Return the [x, y] coordinate for the center point of the cell that contains the specified text.  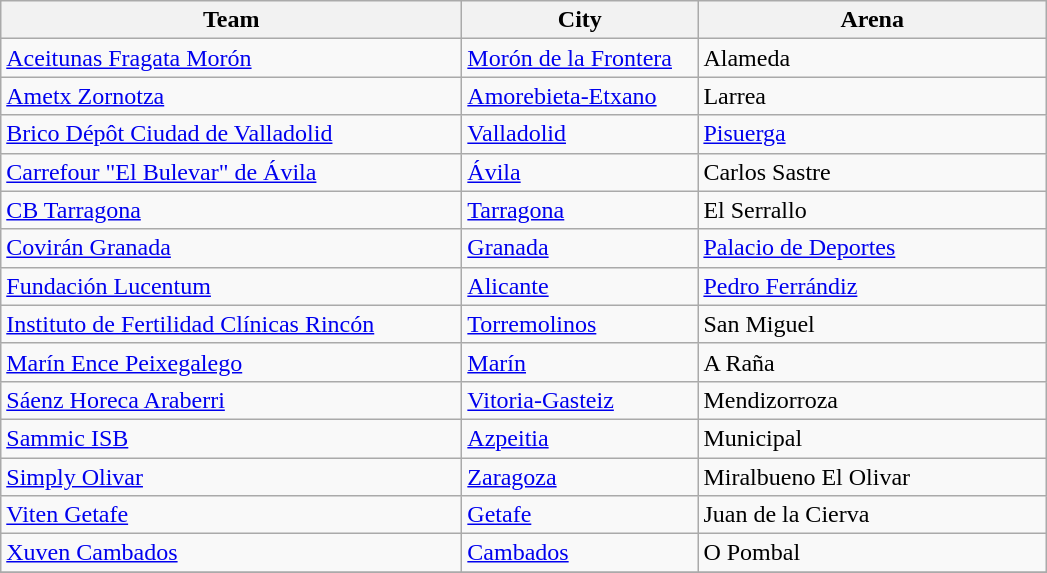
Morón de la Frontera [580, 58]
Vitoria-Gasteiz [580, 400]
Miralbueno El Olivar [872, 477]
Azpeitia [580, 438]
Palacio de Deportes [872, 248]
Arena [872, 20]
Amorebieta-Etxano [580, 96]
San Miguel [872, 324]
Ametx Zornotza [232, 96]
Fundación Lucentum [232, 286]
Covirán Granada [232, 248]
Marín [580, 362]
Pedro Ferrándiz [872, 286]
Larrea [872, 96]
Viten Getafe [232, 515]
Alameda [872, 58]
Simply Olivar [232, 477]
Granada [580, 248]
CB Tarragona [232, 210]
Carlos Sastre [872, 172]
Cambados [580, 553]
Carrefour "El Bulevar" de Ávila [232, 172]
El Serrallo [872, 210]
Juan de la Cierva [872, 515]
Instituto de Fertilidad Clínicas Rincón [232, 324]
City [580, 20]
Pisuerga [872, 134]
Zaragoza [580, 477]
Brico Dépôt Ciudad de Valladolid [232, 134]
Alicante [580, 286]
Sáenz Horeca Araberri [232, 400]
Torremolinos [580, 324]
Xuven Cambados [232, 553]
Getafe [580, 515]
A Raña [872, 362]
Team [232, 20]
Municipal [872, 438]
Mendizorroza [872, 400]
Ávila [580, 172]
Aceitunas Fragata Morón [232, 58]
Tarragona [580, 210]
Marín Ence Peixegalego [232, 362]
Valladolid [580, 134]
Sammic ISB [232, 438]
O Pombal [872, 553]
